Pinpoint the cell where the given text exists, returning its [X, Y] midpoint coordinate. 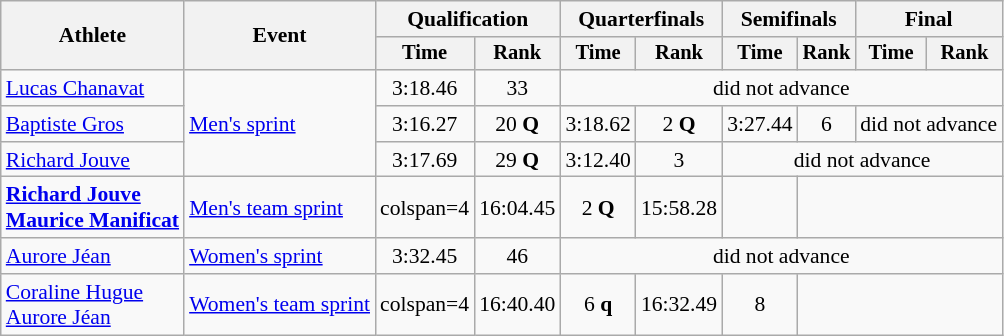
20 Q [517, 124]
3:27.44 [760, 124]
Women's team sprint [280, 304]
Lucas Chanavat [92, 88]
Athlete [92, 36]
33 [517, 88]
Richard JouveMaurice Manificat [92, 208]
29 Q [517, 160]
16:04.45 [517, 208]
16:32.49 [679, 304]
3:18.62 [598, 124]
Women's sprint [280, 256]
6 q [598, 304]
3:17.69 [424, 160]
Richard Jouve [92, 160]
16:40.40 [517, 304]
3:18.46 [424, 88]
Coraline HugueAurore Jéan [92, 304]
Men's team sprint [280, 208]
3:12.40 [598, 160]
15:58.28 [679, 208]
Baptiste Gros [92, 124]
3:16.27 [424, 124]
46 [517, 256]
Quarterfinals [641, 19]
Qualification [468, 19]
Event [280, 36]
3:32.45 [424, 256]
6 [827, 124]
Men's sprint [280, 124]
Aurore Jéan [92, 256]
Semifinals [788, 19]
3 [679, 160]
8 [760, 304]
Final [928, 19]
